Pinpoint the cell where the given text exists, returning its [X, Y] midpoint coordinate. 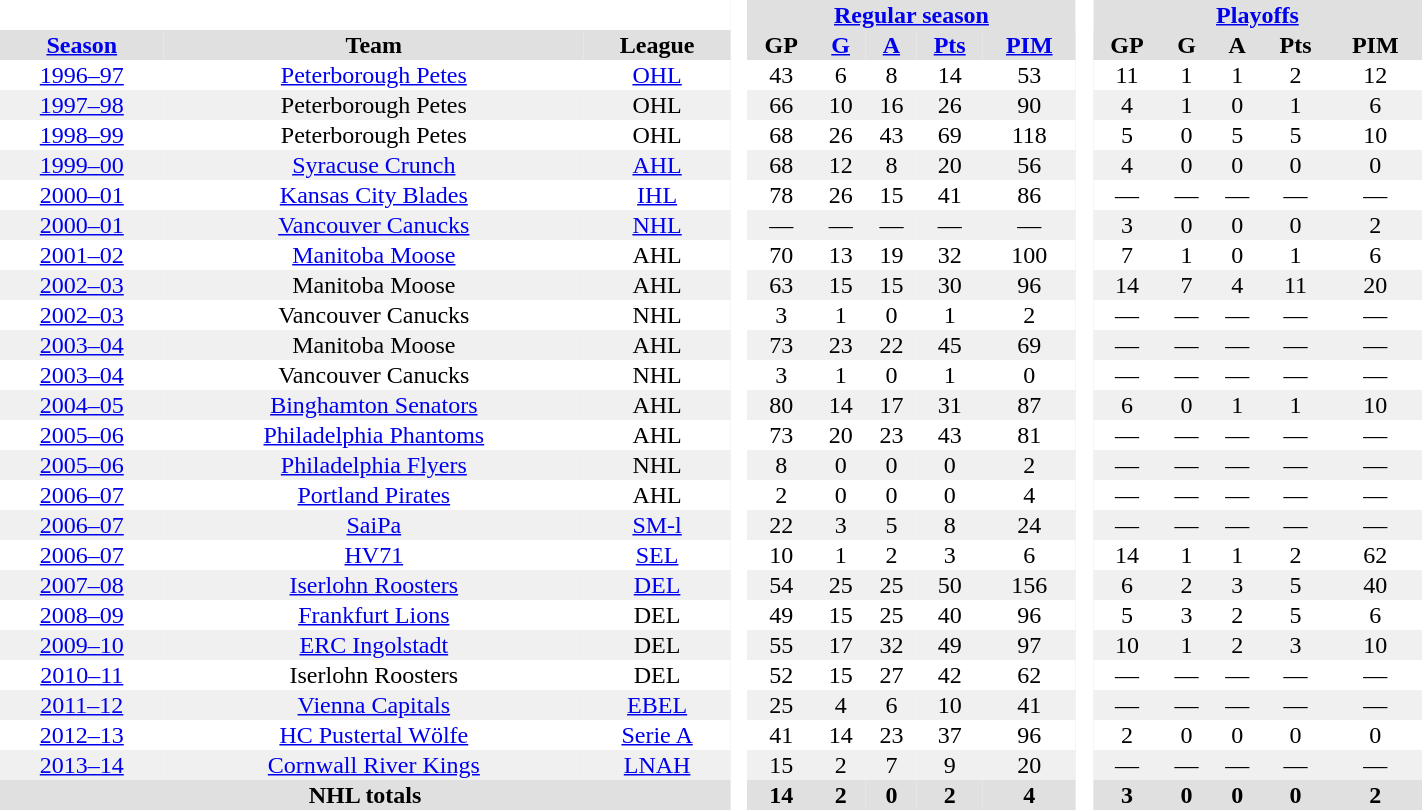
2004–05 [82, 405]
97 [1030, 645]
2009–10 [82, 645]
55 [781, 645]
100 [1030, 255]
Regular season [912, 15]
78 [781, 195]
Playoffs [1258, 15]
2010–11 [82, 675]
50 [950, 585]
Portland Pirates [374, 495]
HC Pustertal Wölfe [374, 735]
EBEL [657, 705]
League [657, 45]
24 [1030, 525]
87 [1030, 405]
2007–08 [82, 585]
Season [82, 45]
2013–14 [82, 765]
Kansas City Blades [374, 195]
19 [892, 255]
2001–02 [82, 255]
90 [1030, 105]
63 [781, 285]
2008–09 [82, 615]
45 [950, 345]
Binghamton Senators [374, 405]
156 [1030, 585]
66 [781, 105]
118 [1030, 135]
27 [892, 675]
Philadelphia Phantoms [374, 435]
1996–97 [82, 75]
56 [1030, 165]
2012–13 [82, 735]
42 [950, 675]
30 [950, 285]
SaiPa [374, 525]
53 [1030, 75]
54 [781, 585]
1999–00 [82, 165]
Frankfurt Lions [374, 615]
Vienna Capitals [374, 705]
80 [781, 405]
Team [374, 45]
52 [781, 675]
NHL totals [365, 795]
70 [781, 255]
SEL [657, 555]
2011–12 [82, 705]
16 [892, 105]
86 [1030, 195]
Cornwall River Kings [374, 765]
Serie A [657, 735]
HV71 [374, 555]
31 [950, 405]
13 [840, 255]
9 [950, 765]
1997–98 [82, 105]
Syracuse Crunch [374, 165]
Philadelphia Flyers [374, 465]
37 [950, 735]
ERC Ingolstadt [374, 645]
1998–99 [82, 135]
IHL [657, 195]
LNAH [657, 765]
81 [1030, 435]
SM-l [657, 525]
